For the text-containing cell, return its midpoint in [X, Y] coordinate format. 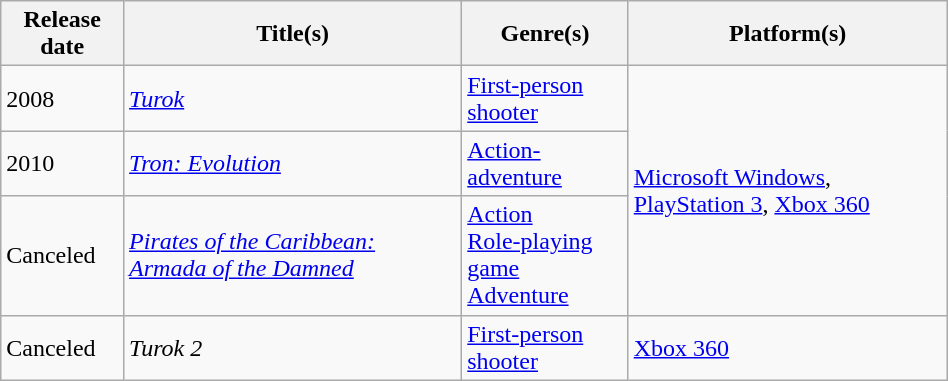
Title(s) [293, 34]
Platform(s) [788, 34]
Turok [293, 98]
Pirates of the Caribbean: Armada of the Damned [293, 256]
Release date [62, 34]
ActionRole-playing gameAdventure [545, 256]
Microsoft Windows, PlayStation 3, Xbox 360 [788, 190]
Genre(s) [545, 34]
2008 [62, 98]
Tron: Evolution [293, 164]
Turok 2 [293, 348]
2010 [62, 164]
Action-adventure [545, 164]
Xbox 360 [788, 348]
